For the text-containing cell, return its midpoint in (X, Y) coordinate format. 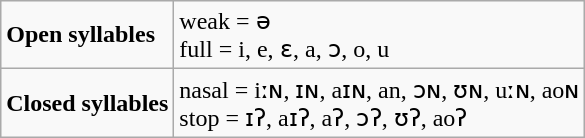
nasal = iːɴ, ɪɴ, aɪɴ, an, ɔɴ, ʊɴ, uːɴ, aoɴstop = ɪʔ, aɪʔ, aʔ, ɔʔ, ʊʔ, aoʔ (380, 103)
weak = əfull = i, e, ɛ, a, ɔ, o, u (380, 35)
Open syllables (88, 35)
Closed syllables (88, 103)
